Provide the [X, Y] coordinate of the cell's center where the given text is located.  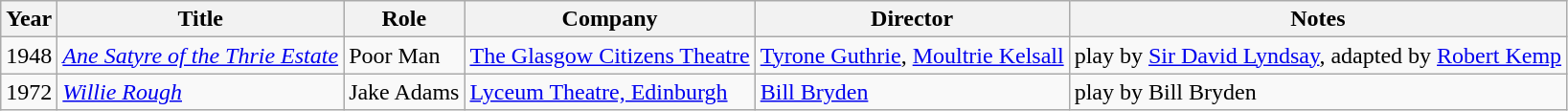
1972 [29, 92]
Bill Bryden [912, 92]
The Glasgow Citizens Theatre [609, 55]
play by Bill Bryden [1318, 92]
Poor Man [404, 55]
Lyceum Theatre, Edinburgh [609, 92]
Jake Adams [404, 92]
Willie Rough [201, 92]
1948 [29, 55]
Director [912, 19]
Ane Satyre of the Thrie Estate [201, 55]
play by Sir David Lyndsay, adapted by Robert Kemp [1318, 55]
Notes [1318, 19]
Role [404, 19]
Title [201, 19]
Company [609, 19]
Tyrone Guthrie, Moultrie Kelsall [912, 55]
Year [29, 19]
